Find where the given text appears and provide that cell's center as [x, y] coordinate. 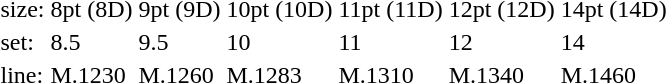
11 [390, 42]
10 [280, 42]
12 [502, 42]
9.5 [180, 42]
8.5 [92, 42]
